Scan for the cell matching the given text and deliver its (x, y) coordinate at center. 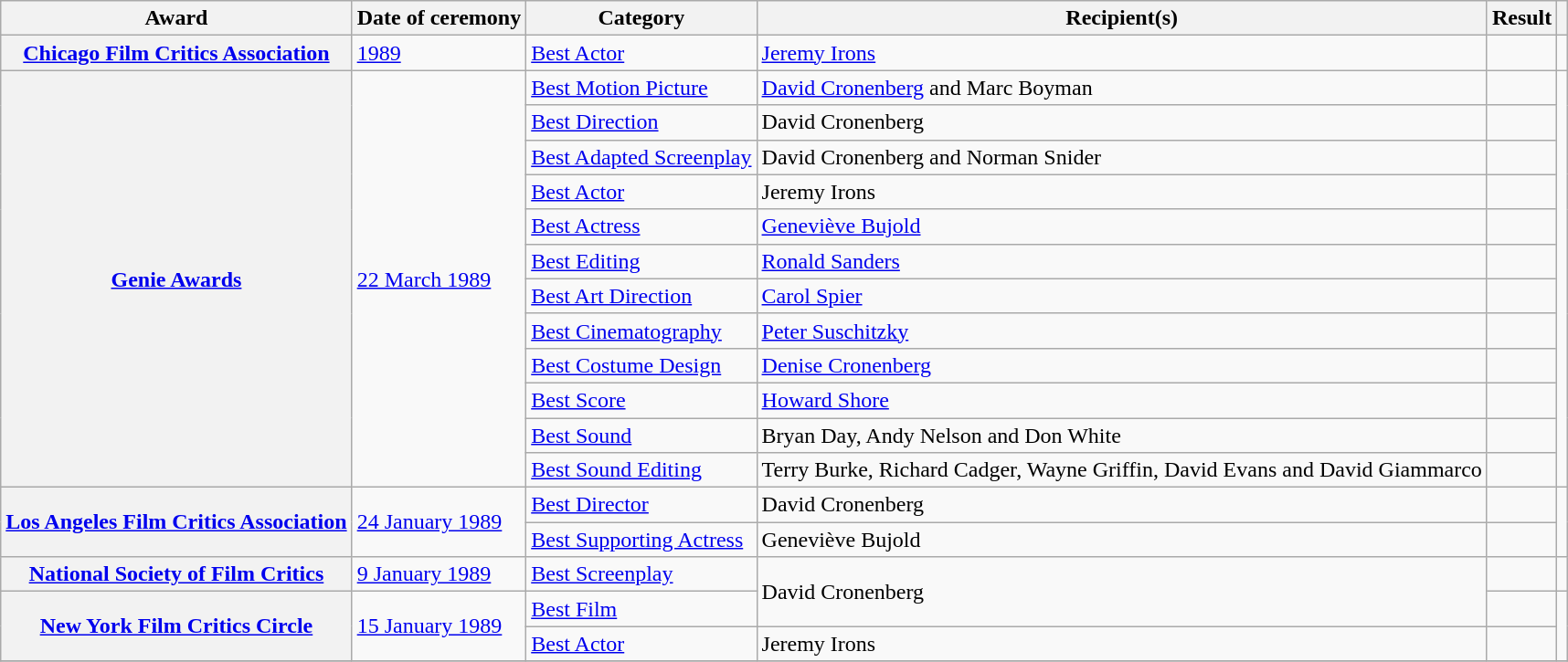
Best Score (641, 400)
Denise Cronenberg (1122, 365)
Howard Shore (1122, 400)
Terry Burke, Richard Cadger, Wayne Griffin, David Evans and David Giammarco (1122, 470)
Genie Awards (176, 279)
Award (176, 18)
Best Sound Editing (641, 470)
Best Direction (641, 122)
Los Angeles Film Critics Association (176, 522)
Best Actress (641, 226)
David Cronenberg and Norman Snider (1122, 157)
Best Cinematography (641, 331)
Bryan Day, Andy Nelson and Don White (1122, 436)
Best Film (641, 609)
Carol Spier (1122, 296)
Best Art Direction (641, 296)
Best Adapted Screenplay (641, 157)
15 January 1989 (439, 626)
Chicago Film Critics Association (176, 53)
Best Supporting Actress (641, 540)
Peter Suschitzky (1122, 331)
Ronald Sanders (1122, 261)
Date of ceremony (439, 18)
Best Editing (641, 261)
Result (1521, 18)
David Cronenberg and Marc Boyman (1122, 88)
New York Film Critics Circle (176, 626)
Best Motion Picture (641, 88)
Best Costume Design (641, 365)
24 January 1989 (439, 522)
National Society of Film Critics (176, 574)
Recipient(s) (1122, 18)
Best Director (641, 505)
Best Screenplay (641, 574)
22 March 1989 (439, 279)
Best Sound (641, 436)
9 January 1989 (439, 574)
Category (641, 18)
1989 (439, 53)
